Find where the given text appears and provide that cell's center as [x, y] coordinate. 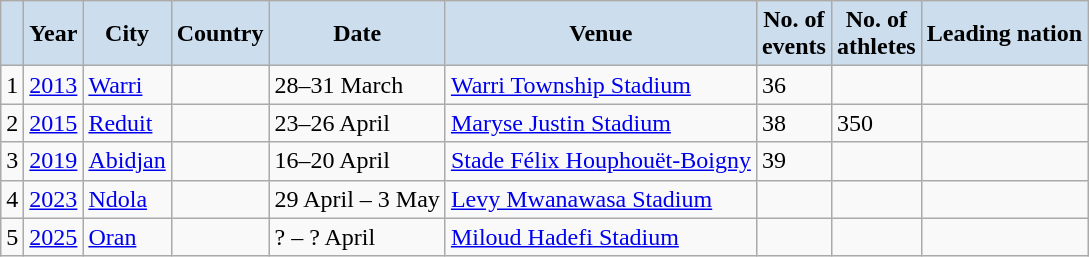
2025 [54, 237]
2013 [54, 85]
Year [54, 34]
Ndola [127, 199]
Warri Township Stadium [600, 85]
36 [794, 85]
Warri [127, 85]
Reduit [127, 123]
28–31 March [357, 85]
23–26 April [357, 123]
? – ? April [357, 237]
2023 [54, 199]
Abidjan [127, 161]
4 [12, 199]
39 [794, 161]
350 [876, 123]
38 [794, 123]
Date [357, 34]
Leading nation [1004, 34]
Venue [600, 34]
2019 [54, 161]
Miloud Hadefi Stadium [600, 237]
2015 [54, 123]
Country [220, 34]
Levy Mwanawasa Stadium [600, 199]
3 [12, 161]
29 April – 3 May [357, 199]
2 [12, 123]
Maryse Justin Stadium [600, 123]
City [127, 34]
1 [12, 85]
Stade Félix Houphouët-Boigny [600, 161]
No. ofathletes [876, 34]
No. of events [794, 34]
5 [12, 237]
16–20 April [357, 161]
Oran [127, 237]
